From the cell containing the given text, extract its center point as [x, y] coordinate. 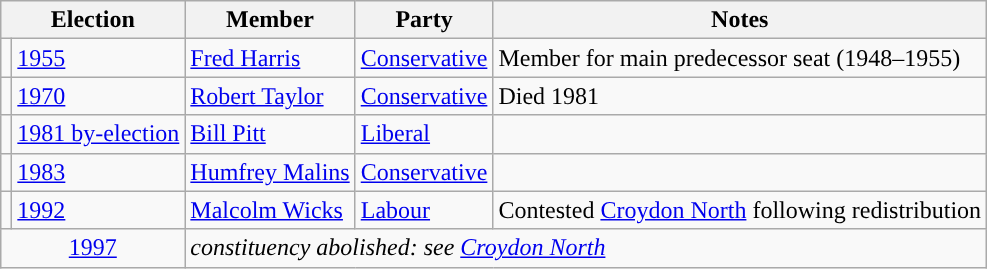
Robert Taylor [270, 96]
Labour [424, 210]
Contested Croydon North following redistribution [740, 210]
Humfrey Malins [270, 172]
Died 1981 [740, 96]
1992 [98, 210]
Member [270, 20]
Notes [740, 20]
constituency abolished: see Croydon North [586, 248]
Fred Harris [270, 58]
1981 by-election [98, 134]
Liberal [424, 134]
1970 [98, 96]
1997 [93, 248]
Party [424, 20]
1983 [98, 172]
Election [93, 20]
Bill Pitt [270, 134]
Malcolm Wicks [270, 210]
Member for main predecessor seat (1948–1955) [740, 58]
1955 [98, 58]
